Provide the (x, y) coordinate of the cell's center where the given text is located.  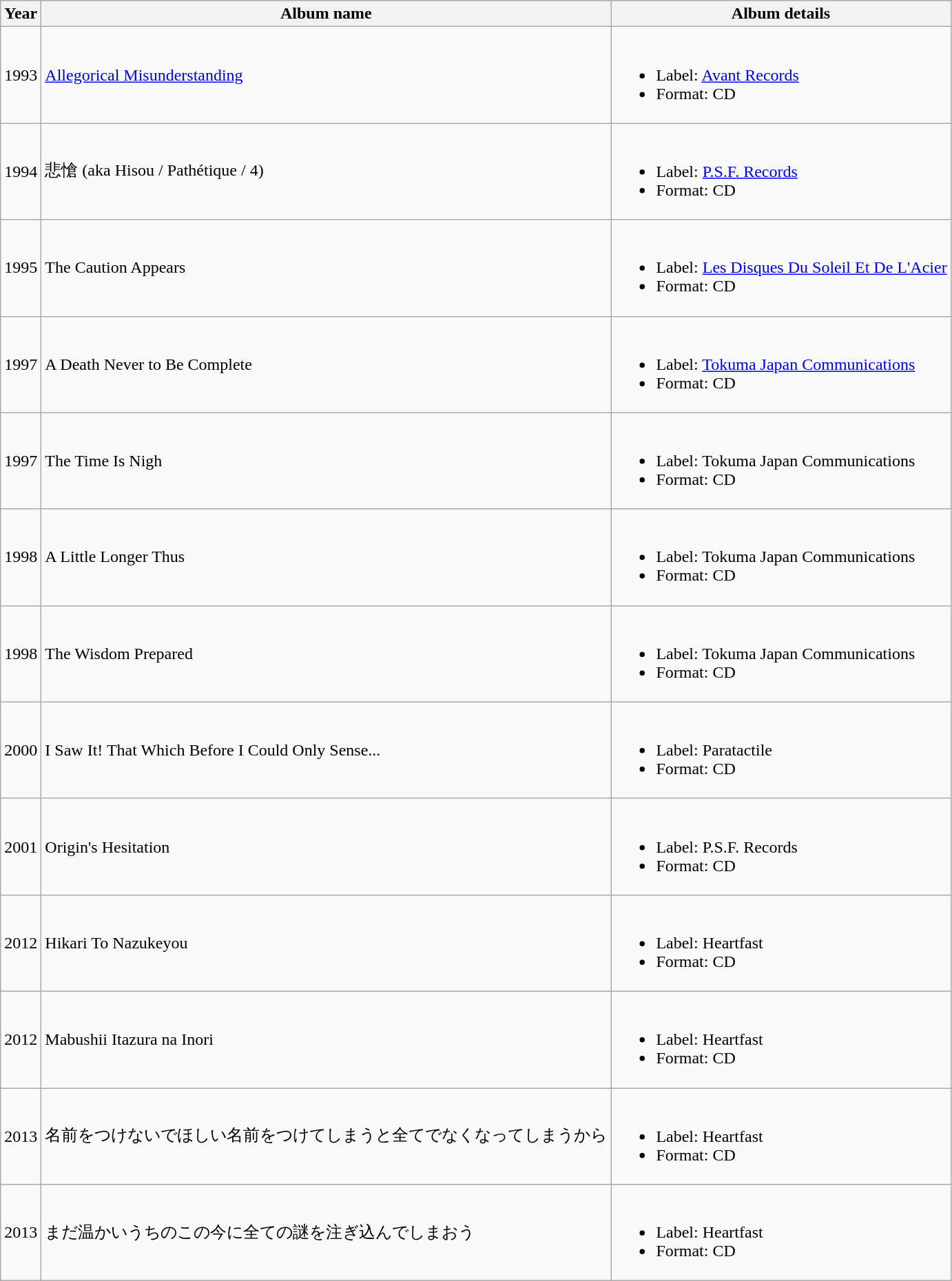
The Time Is Nigh (327, 461)
The Wisdom Prepared (327, 654)
Album details (781, 14)
A Little Longer Thus (327, 557)
1994 (21, 171)
Label: ParatactileFormat: CD (781, 750)
2001 (21, 846)
Origin's Hesitation (327, 846)
Label: Les Disques Du Soleil Et De L'AcierFormat: CD (781, 268)
1995 (21, 268)
Hikari To Nazukeyou (327, 943)
1993 (21, 75)
Mabushii Itazura na Inori (327, 1039)
まだ温かいうちのこの今に全ての謎を注ぎ込んでしまおう (327, 1233)
Label: Avant RecordsFormat: CD (781, 75)
A Death Never to Be Complete (327, 364)
The Caution Appears (327, 268)
I Saw It! That Which Before I Could Only Sense... (327, 750)
2000 (21, 750)
名前をつけないでほしい名前をつけてしまうと全てでなくなってしまうから (327, 1136)
Allegorical Misunderstanding (327, 75)
Album name (327, 14)
Year (21, 14)
悲愴 (aka Hisou / Pathétique / 4) (327, 171)
